Identify which cell holds the provided text, then report its [X, Y] central coordinate. 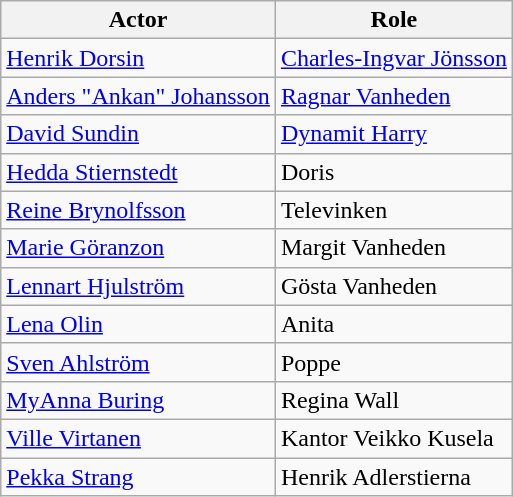
Dynamit Harry [394, 134]
Henrik Adlerstierna [394, 477]
MyAnna Buring [138, 400]
Lena Olin [138, 324]
Actor [138, 20]
Lennart Hjulström [138, 286]
Anders "Ankan" Johansson [138, 96]
David Sundin [138, 134]
Henrik Dorsin [138, 58]
Pekka Strang [138, 477]
Doris [394, 172]
Poppe [394, 362]
Kantor Veikko Kusela [394, 438]
Reine Brynolfsson [138, 210]
Ragnar Vanheden [394, 96]
Gösta Vanheden [394, 286]
Marie Göranzon [138, 248]
Margit Vanheden [394, 248]
Charles-Ingvar Jönsson [394, 58]
Regina Wall [394, 400]
Role [394, 20]
Anita [394, 324]
Hedda Stiernstedt [138, 172]
Ville Virtanen [138, 438]
Sven Ahlström [138, 362]
Televinken [394, 210]
